Return [x, y] of the center of cell containing provided text 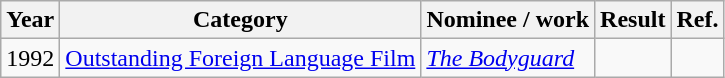
Ref. [698, 20]
Category [240, 20]
Outstanding Foreign Language Film [240, 58]
The Bodyguard [508, 58]
Nominee / work [508, 20]
Year [30, 20]
Result [633, 20]
1992 [30, 58]
